Return the (X, Y) coordinate for the center point of the cell that contains the specified text.  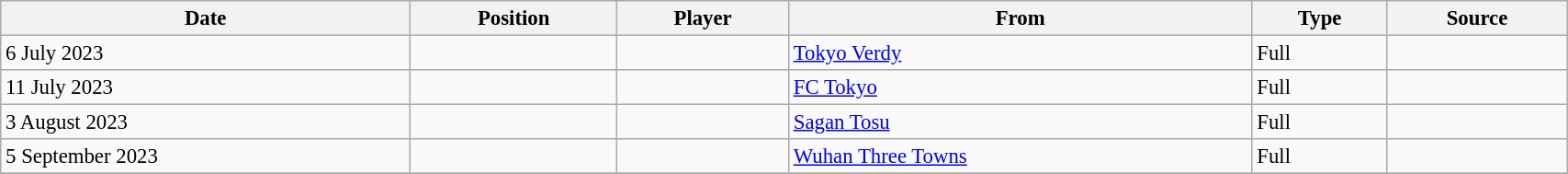
5 September 2023 (206, 157)
Date (206, 18)
6 July 2023 (206, 53)
11 July 2023 (206, 87)
Position (514, 18)
From (1020, 18)
Source (1477, 18)
Player (704, 18)
FC Tokyo (1020, 87)
3 August 2023 (206, 122)
Sagan Tosu (1020, 122)
Type (1319, 18)
Wuhan Three Towns (1020, 157)
Tokyo Verdy (1020, 53)
